For the text-containing cell, return its midpoint in (x, y) coordinate format. 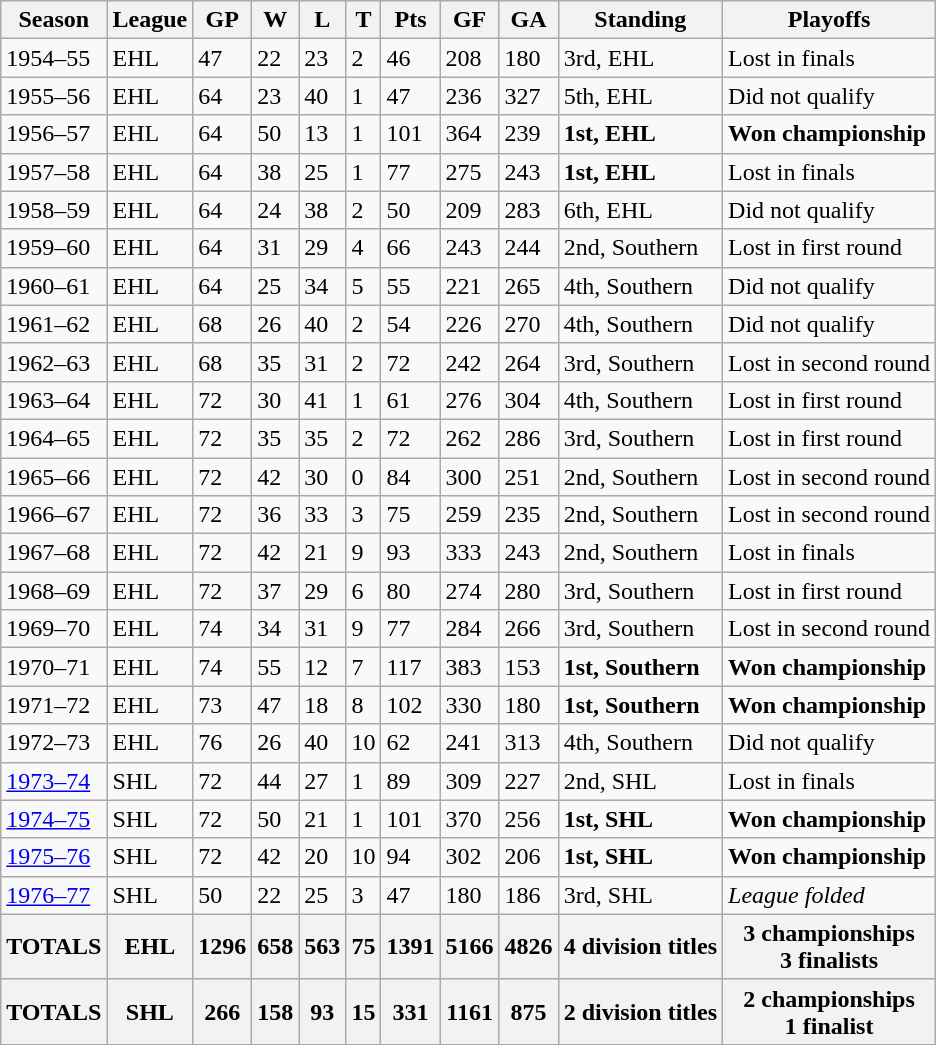
1966–67 (54, 515)
41 (322, 400)
383 (470, 667)
313 (528, 743)
44 (276, 781)
37 (276, 591)
259 (470, 515)
309 (470, 781)
W (276, 20)
89 (410, 781)
Playoffs (830, 20)
1959–60 (54, 248)
1296 (222, 946)
1969–70 (54, 629)
7 (364, 667)
102 (410, 705)
1968–69 (54, 591)
302 (470, 857)
1964–65 (54, 438)
13 (322, 134)
League folded (830, 895)
304 (528, 400)
18 (322, 705)
GA (528, 20)
2nd, SHL (640, 781)
1960–61 (54, 286)
6 (364, 591)
4 (364, 248)
1963–64 (54, 400)
46 (410, 58)
206 (528, 857)
4 division titles (640, 946)
GP (222, 20)
1970–71 (54, 667)
1965–66 (54, 477)
94 (410, 857)
242 (470, 362)
275 (470, 172)
563 (322, 946)
73 (222, 705)
1955–56 (54, 96)
330 (470, 705)
117 (410, 667)
331 (410, 1012)
274 (470, 591)
186 (528, 895)
1971–72 (54, 705)
327 (528, 96)
280 (528, 591)
262 (470, 438)
1973–74 (54, 781)
5 (364, 286)
265 (528, 286)
1962–63 (54, 362)
286 (528, 438)
333 (470, 553)
27 (322, 781)
221 (470, 286)
226 (470, 324)
276 (470, 400)
1967–68 (54, 553)
24 (276, 210)
241 (470, 743)
256 (528, 819)
36 (276, 515)
3 championships3 finalists (830, 946)
3rd, SHL (640, 895)
Pts (410, 20)
61 (410, 400)
370 (470, 819)
15 (364, 1012)
Standing (640, 20)
33 (322, 515)
0 (364, 477)
264 (528, 362)
5166 (470, 946)
66 (410, 248)
244 (528, 248)
1972–73 (54, 743)
227 (528, 781)
209 (470, 210)
270 (528, 324)
2 division titles (640, 1012)
1975–76 (54, 857)
62 (410, 743)
League (150, 20)
208 (470, 58)
20 (322, 857)
658 (276, 946)
76 (222, 743)
1957–58 (54, 172)
12 (322, 667)
1974–75 (54, 819)
239 (528, 134)
235 (528, 515)
251 (528, 477)
6th, EHL (640, 210)
300 (470, 477)
L (322, 20)
1961–62 (54, 324)
GF (470, 20)
84 (410, 477)
1956–57 (54, 134)
8 (364, 705)
153 (528, 667)
80 (410, 591)
284 (470, 629)
5th, EHL (640, 96)
54 (410, 324)
1958–59 (54, 210)
875 (528, 1012)
3rd, EHL (640, 58)
283 (528, 210)
1954–55 (54, 58)
1161 (470, 1012)
1976–77 (54, 895)
T (364, 20)
Season (54, 20)
364 (470, 134)
158 (276, 1012)
2 championships1 finalist (830, 1012)
1391 (410, 946)
236 (470, 96)
4826 (528, 946)
